Return [x, y] of the center of cell containing provided text 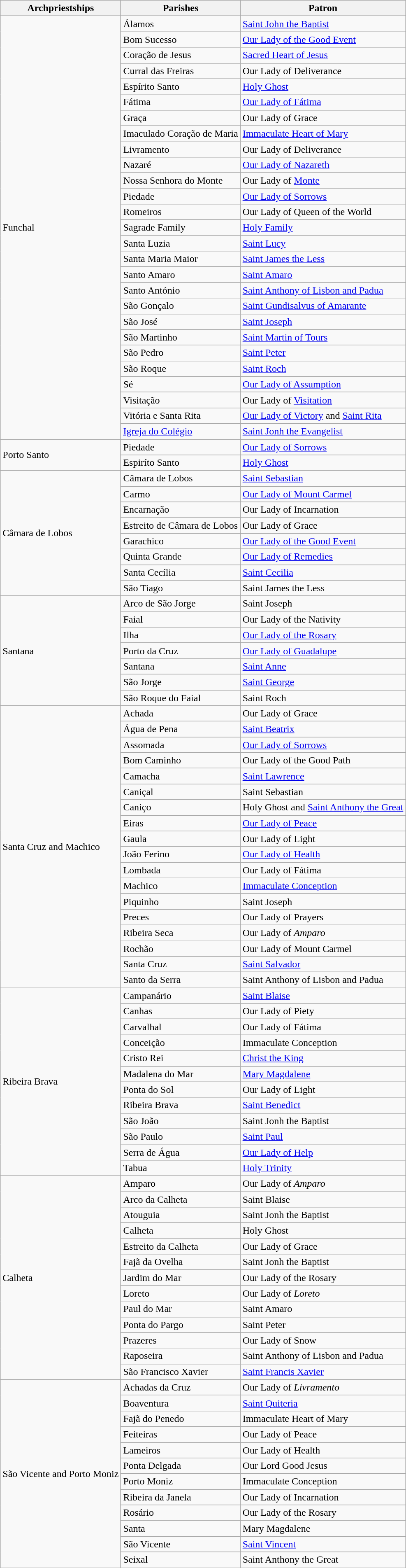
Carvalhal [181, 1027]
Saint Martin of Tours [323, 337]
Nossa Senhora do Monte [181, 180]
Estreito da Calheta [181, 1246]
Igreja do Colégio [181, 431]
Achada [181, 714]
Saint Anthony the Great [323, 1560]
Caniço [181, 807]
Quinta Grande [181, 557]
Saint Beatrix [323, 729]
Feiteiras [181, 1434]
Vitória e Santa Rita [181, 415]
Santo da Serra [181, 980]
Bom Sucesso [181, 40]
Saint Lawrence [323, 776]
Santo Amaro [181, 275]
Holy Family [323, 228]
Arco da Calheta [181, 1199]
São Gonçalo [181, 306]
São Vicente and Porto Moniz [61, 1473]
Livramento [181, 149]
Saint Quiteria [323, 1403]
Fajã do Penedo [181, 1419]
Imaculado Coração de Maria [181, 133]
Amparo [181, 1183]
Sé [181, 384]
Preces [181, 917]
Christ the King [323, 1058]
Campanário [181, 996]
Patron [323, 8]
Our Lady of Visitation [323, 400]
Our Lady of Loreto [323, 1293]
Graça [181, 118]
São José [181, 322]
Cristo Rei [181, 1058]
Holy Ghost and Saint Anthony the Great [323, 807]
Ilha [181, 635]
Santa Cruz [181, 964]
Prazeres [181, 1340]
Ribeira Seca [181, 933]
Saint George [323, 682]
São João [181, 1121]
Faial [181, 619]
Porto Moniz [181, 1482]
Funchal [61, 228]
Porto Santo [61, 455]
Jardim do Mar [181, 1278]
Espiríto Santo [181, 463]
João Ferino [181, 854]
São Tiago [181, 588]
Our Lady of Remedies [323, 557]
Madalena do Mar [181, 1074]
Saint Anne [323, 666]
Conceição [181, 1043]
Our Lady of Snow [323, 1340]
Fátima [181, 102]
Holy Trinity [323, 1168]
Santo António [181, 290]
Sagrade Family [181, 228]
Porto da Cruz [181, 651]
Gaula [181, 839]
Piquinho [181, 901]
Espírito Santo [181, 86]
Carmo [181, 494]
Our Lady of Prayers [323, 917]
Camacha [181, 776]
Álamos [181, 24]
Saint Paul [323, 1136]
Our Lady of Nazareth [323, 165]
São Francisco Xavier [181, 1372]
Paul do Mar [181, 1309]
São Roque do Faial [181, 698]
Sacred Heart of Jesus [323, 55]
Nazaré [181, 165]
Our Lady of Victory and Saint Rita [323, 415]
Saint John the Baptist [323, 24]
Our Lady of Assumption [323, 384]
Our Lord Good Jesus [323, 1466]
Parishes [181, 8]
Saint Francis Xavier [323, 1372]
Água de Pena [181, 729]
São Martinho [181, 337]
Saint Jonh the Evangelist [323, 431]
Curral das Freiras [181, 71]
São Vicente [181, 1544]
Rochão [181, 948]
Our Lady of Guadalupe [323, 651]
São Pedro [181, 353]
Coração de Jesus [181, 55]
Our Lady of the Nativity [323, 619]
São Jorge [181, 682]
Seixal [181, 1560]
Serra de Água [181, 1152]
Rosário [181, 1513]
Saint Gundisalvus of Amarante [323, 306]
Santa Luzia [181, 243]
Our Lady of Monte [323, 180]
Caniçal [181, 792]
Our Lady of Piety [323, 1011]
Santa Cruz and Machico [61, 847]
Fajã da Ovelha [181, 1262]
Loreto [181, 1293]
Ribeira da Janela [181, 1497]
Visitação [181, 400]
Boaventura [181, 1403]
Lombada [181, 870]
Eiras [181, 823]
Ponta do Sol [181, 1090]
Canhas [181, 1011]
Arco de São Jorge [181, 604]
Machico [181, 886]
Our Lady of Help [323, 1152]
Garachico [181, 541]
Estreito de Câmara de Lobos [181, 525]
São Paulo [181, 1136]
São Roque [181, 369]
Encarnação [181, 510]
Lameiros [181, 1450]
Saint Benedict [323, 1105]
Saint Salvador [323, 964]
Our Lady of Queen of the World [323, 212]
Romeiros [181, 212]
Santa Cecília [181, 572]
Atouguia [181, 1215]
Santa [181, 1528]
Assomada [181, 745]
Achadas da Cruz [181, 1387]
Bom Caminho [181, 761]
Saint Vincent [323, 1544]
Our Lady of Livramento [323, 1387]
Saint Lucy [323, 243]
Ponta Delgada [181, 1466]
Santa Maria Maior [181, 259]
Archpriestships [61, 8]
Ponta do Pargo [181, 1325]
Saint Cecilia [323, 572]
Raposeira [181, 1356]
Tabua [181, 1168]
Our Lady of the Good Path [323, 761]
